Detect which cell encompasses the target text, then output its [x, y] center coordinate. 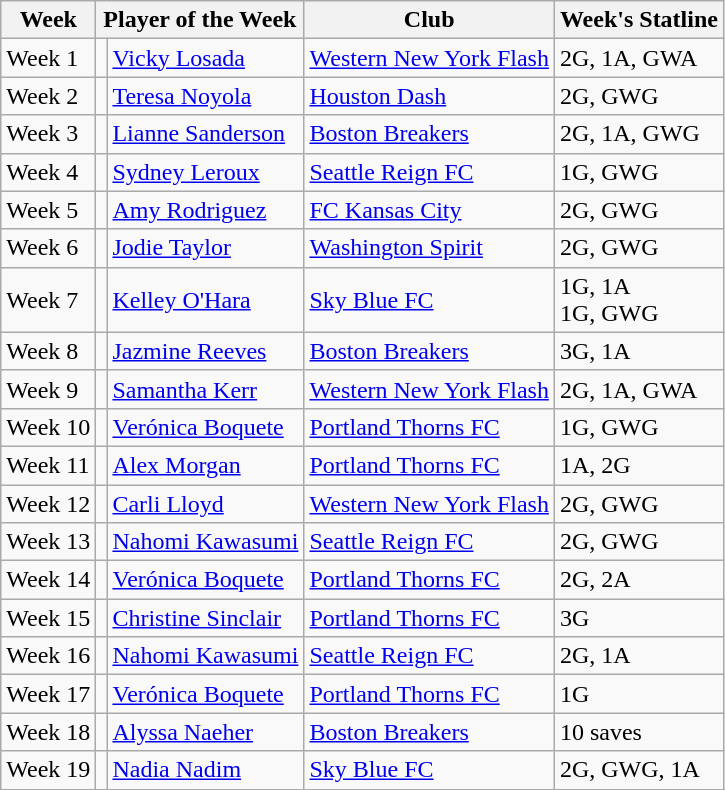
Week 19 [48, 770]
Week [48, 20]
Week 16 [48, 656]
Carli Lloyd [206, 503]
2G, GWG, 1A [638, 770]
FC Kansas City [429, 210]
Week 1 [48, 58]
Kelley O'Hara [206, 300]
3G, 1A [638, 351]
Week 3 [48, 134]
Player of the Week [200, 20]
Nadia Nadim [206, 770]
Week 8 [48, 351]
Alyssa Naeher [206, 732]
Week 14 [48, 580]
Week 12 [48, 503]
Club [429, 20]
Jodie Taylor [206, 248]
Week 15 [48, 618]
Christine Sinclair [206, 618]
Samantha Kerr [206, 389]
10 saves [638, 732]
1G, 1A 1G, GWG [638, 300]
2G, 1A [638, 656]
Alex Morgan [206, 465]
Week 18 [48, 732]
Vicky Losada [206, 58]
Week 5 [48, 210]
Washington Spirit [429, 248]
Sydney Leroux [206, 172]
Houston Dash [429, 96]
Week 4 [48, 172]
Amy Rodriguez [206, 210]
Week's Statline [638, 20]
Lianne Sanderson [206, 134]
Week 6 [48, 248]
Week 9 [48, 389]
Week 13 [48, 542]
1G [638, 694]
Jazmine Reeves [206, 351]
2G, 2A [638, 580]
Week 10 [48, 427]
2G, 1A, GWG [638, 134]
Teresa Noyola [206, 96]
Week 11 [48, 465]
Week 2 [48, 96]
3G [638, 618]
1A, 2G [638, 465]
Week 17 [48, 694]
Week 7 [48, 300]
